Provide the [x, y] coordinate of the cell's center where the given text is located.  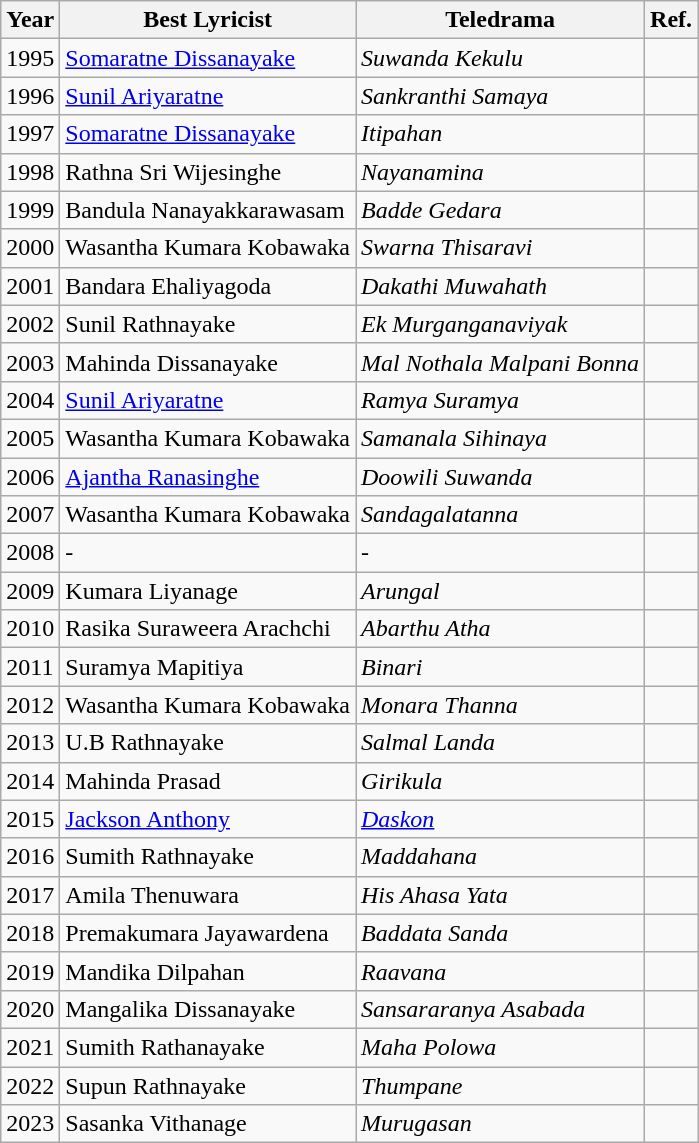
2016 [30, 857]
2013 [30, 743]
His Ahasa Yata [500, 895]
2004 [30, 400]
Suwanda Kekulu [500, 58]
Sasanka Vithanage [208, 1124]
Itipahan [500, 134]
Badde Gedara [500, 210]
Kumara Liyanage [208, 591]
Maha Polowa [500, 1047]
Girikula [500, 781]
Baddata Sanda [500, 933]
Sunil Rathnayake [208, 324]
1999 [30, 210]
Monara Thanna [500, 705]
2003 [30, 362]
2009 [30, 591]
Thumpane [500, 1085]
Suramya Mapitiya [208, 667]
Swarna Thisaravi [500, 248]
Jackson Anthony [208, 819]
2021 [30, 1047]
2005 [30, 438]
2001 [30, 286]
Arungal [500, 591]
Daskon [500, 819]
2020 [30, 1009]
Mal Nothala Malpani Bonna [500, 362]
2014 [30, 781]
2019 [30, 971]
Nayanamina [500, 172]
2017 [30, 895]
Ramya Suramya [500, 400]
2018 [30, 933]
Rasika Suraweera Arachchi [208, 629]
2011 [30, 667]
Best Lyricist [208, 20]
Murugasan [500, 1124]
1996 [30, 96]
U.B Rathnayake [208, 743]
Dakathi Muwahath [500, 286]
Mahinda Prasad [208, 781]
Ek Murganganaviyak [500, 324]
Abarthu Atha [500, 629]
Raavana [500, 971]
Sandagalatanna [500, 515]
Mangalika Dissanayake [208, 1009]
Bandara Ehaliyagoda [208, 286]
Sumith Rathanayake [208, 1047]
Sansararanya Asabada [500, 1009]
2015 [30, 819]
1995 [30, 58]
2022 [30, 1085]
Year [30, 20]
1997 [30, 134]
Premakumara Jayawardena [208, 933]
Supun Rathnayake [208, 1085]
2010 [30, 629]
1998 [30, 172]
Maddahana [500, 857]
Bandula Nanayakkarawasam [208, 210]
2000 [30, 248]
2007 [30, 515]
Binari [500, 667]
2023 [30, 1124]
Sumith Rathnayake [208, 857]
Amila Thenuwara [208, 895]
Mahinda Dissanayake [208, 362]
2002 [30, 324]
Doowili Suwanda [500, 477]
Sankranthi Samaya [500, 96]
Mandika Dilpahan [208, 971]
Ajantha Ranasinghe [208, 477]
Salmal Landa [500, 743]
Rathna Sri Wijesinghe [208, 172]
2008 [30, 553]
Teledrama [500, 20]
Ref. [672, 20]
2012 [30, 705]
2006 [30, 477]
Samanala Sihinaya [500, 438]
